Determine the [x, y] coordinate at the center of the cell enclosing the given text.  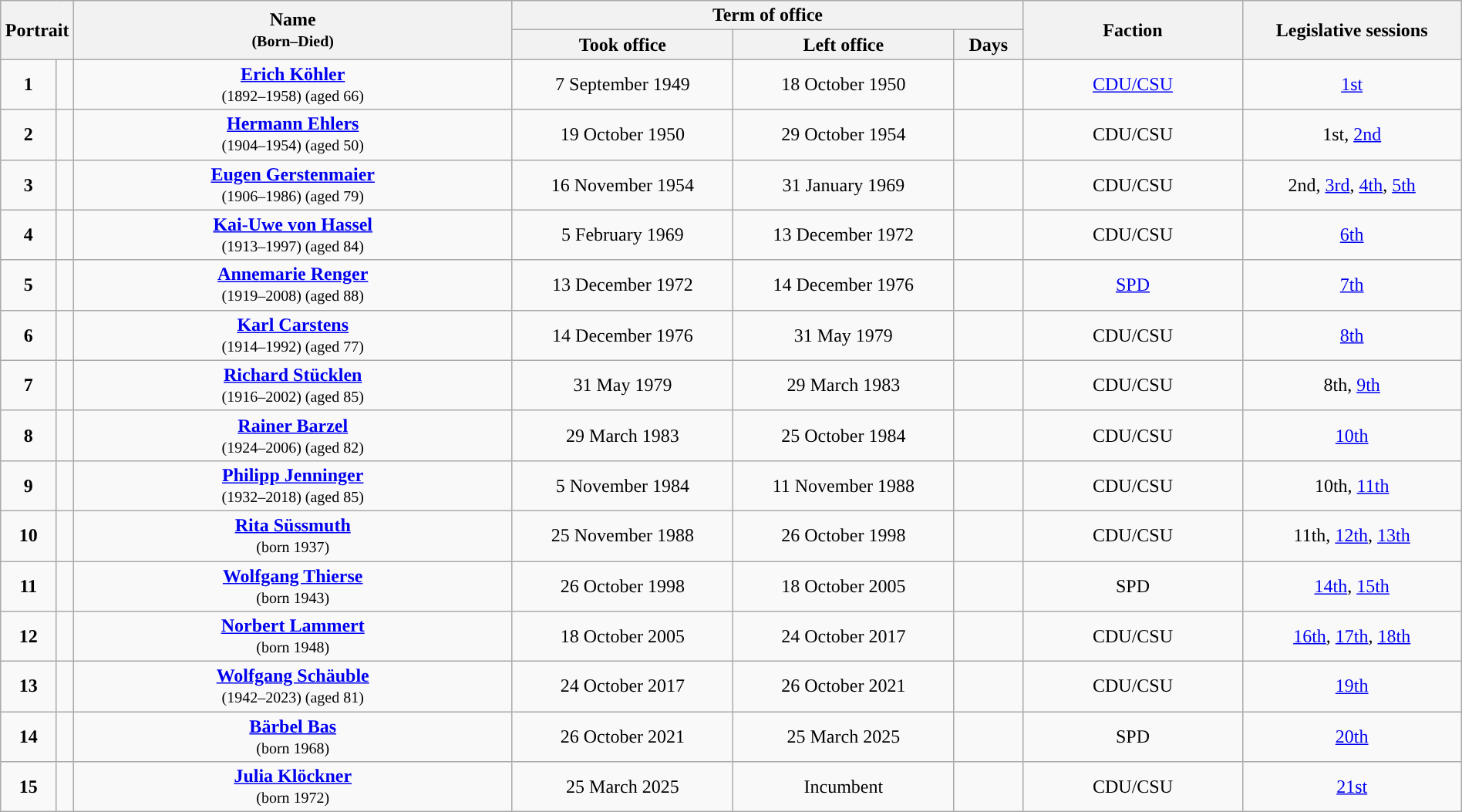
7 September 1949 [623, 85]
Took office [623, 45]
7th [1352, 285]
Karl Carstens(1914–1992) (aged 77) [293, 335]
19 October 1950 [623, 134]
19th [1352, 686]
2nd, 3rd, 4th, 5th [1352, 185]
11th, 12th, 13th [1352, 535]
6 [29, 335]
15 [29, 787]
10th, 11th [1352, 486]
11 [29, 586]
8 [29, 435]
4 [29, 234]
8th, 9th [1352, 386]
1 [29, 85]
16th, 17th, 18th [1352, 637]
Term of office [768, 15]
Name(Born–Died) [293, 30]
5 November 1984 [623, 486]
Incumbent [844, 787]
Richard Stücklen(1916–2002) (aged 85) [293, 386]
Wolfgang Thierse(born 1943) [293, 586]
11 November 1988 [844, 486]
Eugen Gerstenmaier(1906–1986) (aged 79) [293, 185]
9 [29, 486]
Julia Klöckner(born 1972) [293, 787]
21st [1352, 787]
Days [989, 45]
1st, 2nd [1352, 134]
25 November 1988 [623, 535]
Faction [1133, 30]
Erich Köhler(1892–1958) (aged 66) [293, 85]
Legislative sessions [1352, 30]
29 October 1954 [844, 134]
2 [29, 134]
3 [29, 185]
7 [29, 386]
Rita Süssmuth(born 1937) [293, 535]
31 January 1969 [844, 185]
25 October 1984 [844, 435]
5 [29, 285]
Hermann Ehlers(1904–1954) (aged 50) [293, 134]
Left office [844, 45]
5 February 1969 [623, 234]
Bärbel Bas(born 1968) [293, 737]
16 November 1954 [623, 185]
Rainer Barzel(1924–2006) (aged 82) [293, 435]
10th [1352, 435]
Wolfgang Schäuble(1942–2023) (aged 81) [293, 686]
Kai-Uwe von Hassel(1913–1997) (aged 84) [293, 234]
14 [29, 737]
12 [29, 637]
14th, 15th [1352, 586]
13 [29, 686]
20th [1352, 737]
8th [1352, 335]
Norbert Lammert(born 1948) [293, 637]
Philipp Jenninger(1932–2018) (aged 85) [293, 486]
10 [29, 535]
Portrait [37, 30]
1st [1352, 85]
18 October 1950 [844, 85]
6th [1352, 234]
Annemarie Renger(1919–2008) (aged 88) [293, 285]
